Scan for the cell matching the given text and deliver its (x, y) coordinate at center. 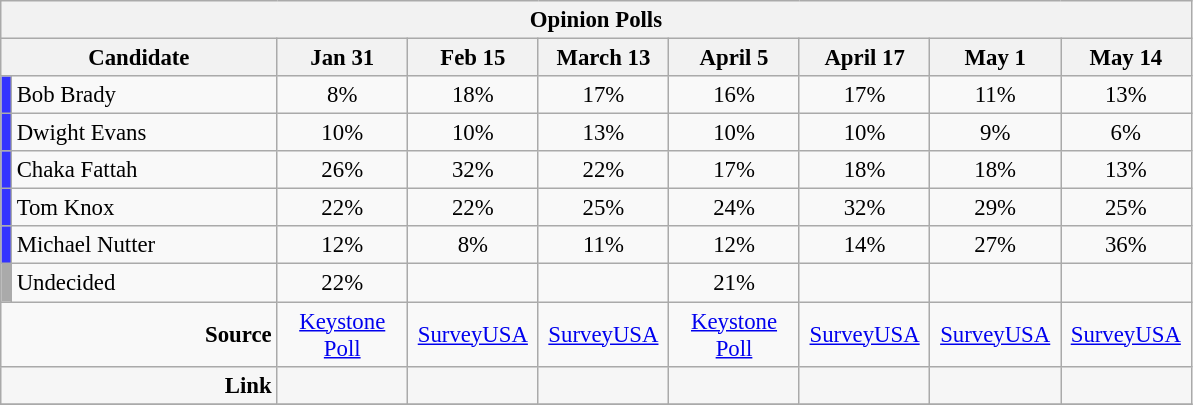
Feb 15 (474, 58)
6% (1126, 133)
16% (734, 95)
Michael Nutter (144, 245)
Candidate (139, 58)
Bob Brady (144, 95)
29% (996, 208)
Source (139, 334)
Link (139, 385)
Tom Knox (144, 208)
36% (1126, 245)
May 1 (996, 58)
Jan 31 (342, 58)
April 5 (734, 58)
May 14 (1126, 58)
Opinion Polls (596, 20)
27% (996, 245)
21% (734, 283)
Chaka Fattah (144, 170)
14% (864, 245)
March 13 (604, 58)
26% (342, 170)
Dwight Evans (144, 133)
April 17 (864, 58)
24% (734, 208)
9% (996, 133)
Undecided (144, 283)
